Detect which cell encompasses the target text, then output its [X, Y] center coordinate. 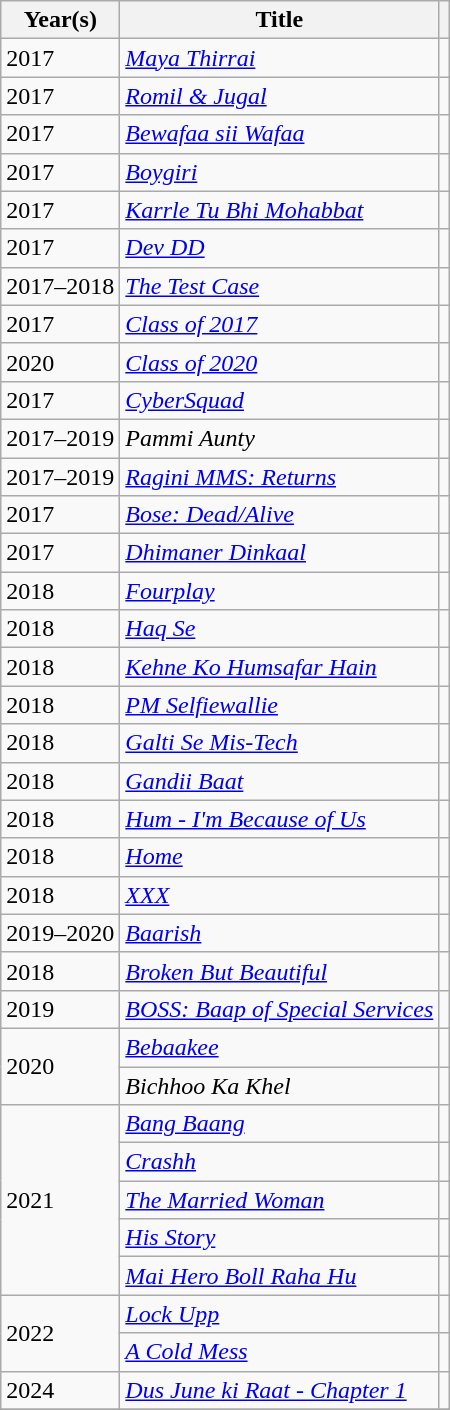
2019 [60, 1009]
Title [280, 20]
Bang Baang [280, 1124]
PM Selfiewallie [280, 705]
CyberSquad [280, 400]
Home [280, 857]
A Cold Mess [280, 1352]
XXX [280, 895]
Year(s) [60, 20]
Dhimaner Dinkaal [280, 553]
BOSS: Baap of Special Services [280, 1009]
Pammi Aunty [280, 438]
Maya Thirrai [280, 58]
2019–2020 [60, 933]
2024 [60, 1390]
Boygiri [280, 172]
Gandii Baat [280, 781]
Bose: Dead/Alive [280, 515]
Kehne Ko Humsafar Hain [280, 667]
Fourplay [280, 591]
Lock Upp [280, 1314]
The Married Woman [280, 1200]
Crashh [280, 1162]
Hum - I'm Because of Us [280, 819]
Bewafaa sii Wafaa [280, 134]
Broken But Beautiful [280, 971]
Karrle Tu Bhi Mohabbat [280, 210]
2017–2018 [60, 286]
Class of 2020 [280, 362]
2021 [60, 1200]
Dev DD [280, 248]
Mai Hero Boll Raha Hu [280, 1276]
The Test Case [280, 286]
Baarish [280, 933]
His Story [280, 1238]
Ragini MMS: Returns [280, 477]
Bebaakee [280, 1047]
Dus June ki Raat - Chapter 1 [280, 1390]
Class of 2017 [280, 324]
Galti Se Mis-Tech [280, 743]
Haq Se [280, 629]
2022 [60, 1333]
Romil & Jugal [280, 96]
Bichhoo Ka Khel [280, 1085]
